For the text-containing cell, return its midpoint in (x, y) coordinate format. 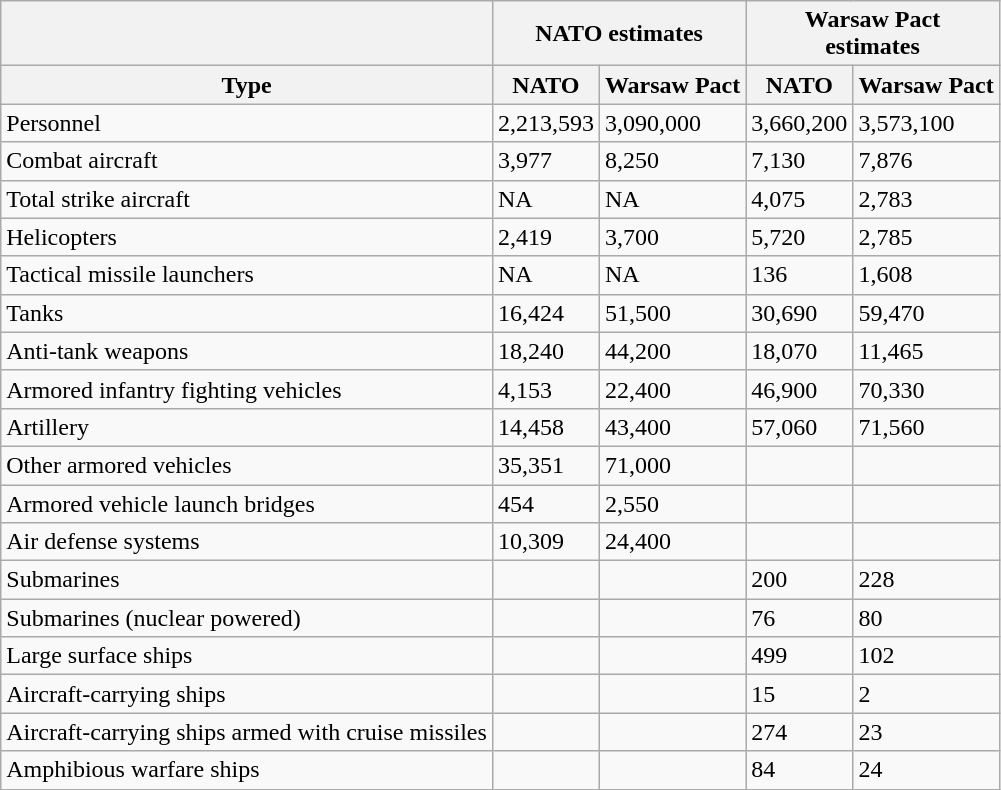
Other armored vehicles (247, 465)
71,560 (926, 427)
15 (800, 694)
5,720 (800, 237)
76 (800, 618)
18,240 (546, 351)
46,900 (800, 389)
16,424 (546, 313)
Combat aircraft (247, 161)
2,783 (926, 199)
Armored infantry fighting vehicles (247, 389)
Submarines (247, 580)
80 (926, 618)
4,075 (800, 199)
Large surface ships (247, 656)
Amphibious warfare ships (247, 770)
57,060 (800, 427)
3,573,100 (926, 123)
Submarines (nuclear powered) (247, 618)
14,458 (546, 427)
24,400 (672, 542)
Air defense systems (247, 542)
2,550 (672, 503)
Tactical missile launchers (247, 275)
30,690 (800, 313)
136 (800, 275)
10,309 (546, 542)
18,070 (800, 351)
11,465 (926, 351)
2,213,593 (546, 123)
200 (800, 580)
84 (800, 770)
Total strike aircraft (247, 199)
71,000 (672, 465)
8,250 (672, 161)
24 (926, 770)
Artillery (247, 427)
23 (926, 732)
3,660,200 (800, 123)
44,200 (672, 351)
Warsaw Pactestimates (872, 34)
4,153 (546, 389)
Type (247, 85)
NATO estimates (618, 34)
Helicopters (247, 237)
Aircraft-carrying ships armed with cruise missiles (247, 732)
Aircraft-carrying ships (247, 694)
Armored vehicle launch bridges (247, 503)
228 (926, 580)
Anti-tank weapons (247, 351)
70,330 (926, 389)
51,500 (672, 313)
2 (926, 694)
7,876 (926, 161)
3,090,000 (672, 123)
22,400 (672, 389)
2,419 (546, 237)
3,700 (672, 237)
274 (800, 732)
43,400 (672, 427)
59,470 (926, 313)
499 (800, 656)
Tanks (247, 313)
3,977 (546, 161)
1,608 (926, 275)
35,351 (546, 465)
102 (926, 656)
2,785 (926, 237)
454 (546, 503)
7,130 (800, 161)
Personnel (247, 123)
